Return the [X, Y] coordinate for the center point of the cell that contains the specified text.  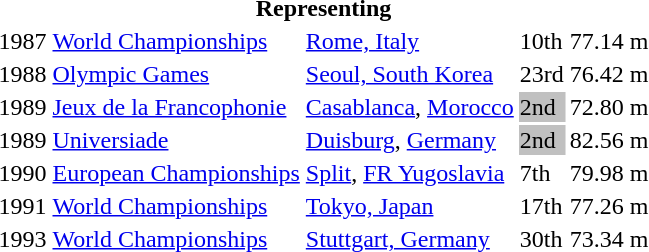
Rome, Italy [410, 41]
Jeux de la Francophonie [176, 107]
10th [542, 41]
Universiade [176, 140]
Duisburg, Germany [410, 140]
Casablanca, Morocco [410, 107]
Tokyo, Japan [410, 206]
23rd [542, 74]
7th [542, 173]
17th [542, 206]
Olympic Games [176, 74]
Seoul, South Korea [410, 74]
Split, FR Yugoslavia [410, 173]
European Championships [176, 173]
